Search for the cell housing the specified text and yield its (X, Y) center coordinate. 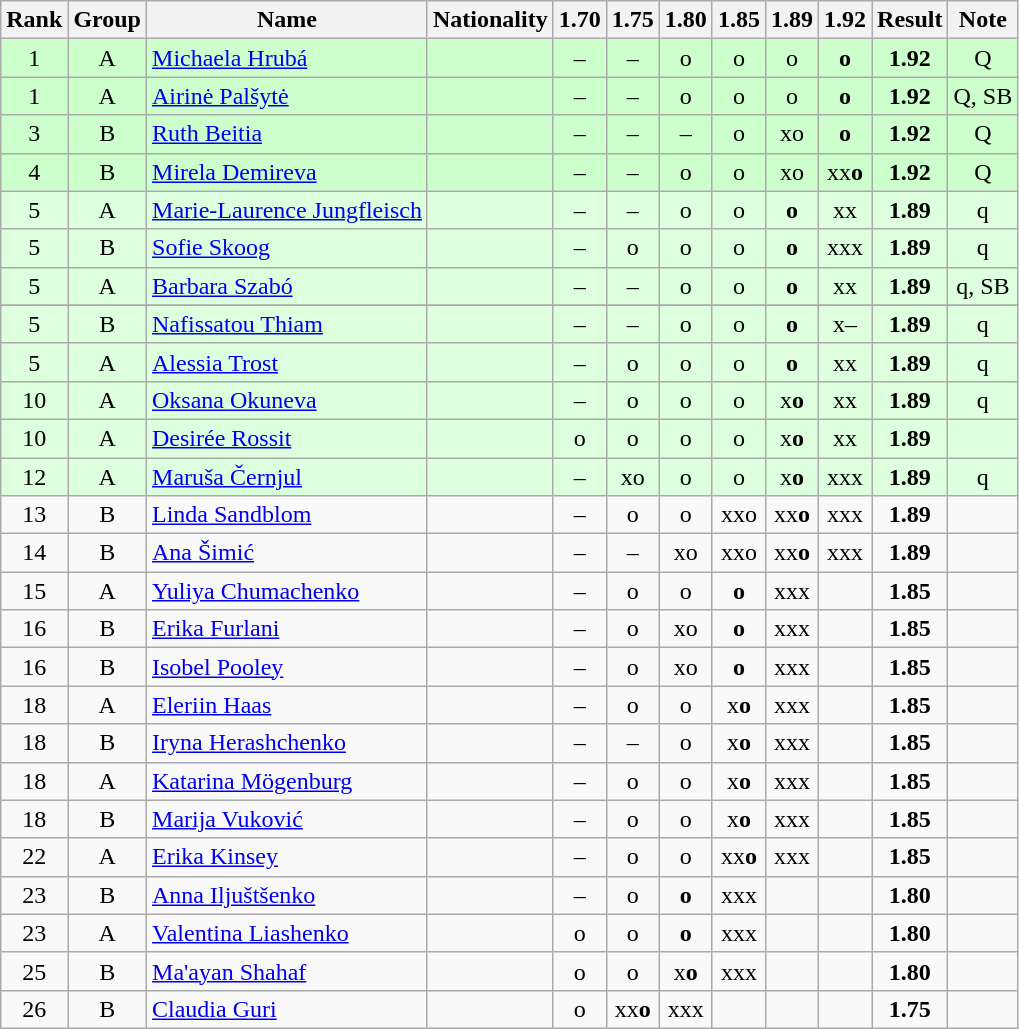
x– (846, 324)
q, SB (983, 286)
Eleriin Haas (288, 705)
Linda Sandblom (288, 515)
Erika Furlani (288, 629)
Isobel Pooley (288, 667)
Marija Vuković (288, 819)
Mirela Demireva (288, 172)
Ma'ayan Shahaf (288, 971)
Ruth Beitia (288, 134)
Desirée Rossit (288, 438)
22 (34, 857)
Claudia Guri (288, 1009)
Iryna Herashchenko (288, 743)
Katarina Mögenburg (288, 781)
Yuliya Chumachenko (288, 591)
Rank (34, 20)
26 (34, 1009)
Name (288, 20)
Nationality (490, 20)
Michaela Hrubá (288, 58)
Maruša Černjul (288, 477)
Alessia Trost (288, 362)
Airinė Palšytė (288, 96)
Barbara Szabó (288, 286)
Anna Iljuštšenko (288, 895)
Marie-Laurence Jungfleisch (288, 210)
14 (34, 553)
Erika Kinsey (288, 857)
Result (910, 20)
15 (34, 591)
Oksana Okuneva (288, 400)
3 (34, 134)
Note (983, 20)
1.70 (580, 20)
Group (108, 20)
Sofie Skoog (288, 248)
Q, SB (983, 96)
25 (34, 971)
Nafissatou Thiam (288, 324)
13 (34, 515)
Valentina Liashenko (288, 933)
Ana Šimić (288, 553)
12 (34, 477)
4 (34, 172)
